Pinpoint the cell where the given text exists, returning its (x, y) midpoint coordinate. 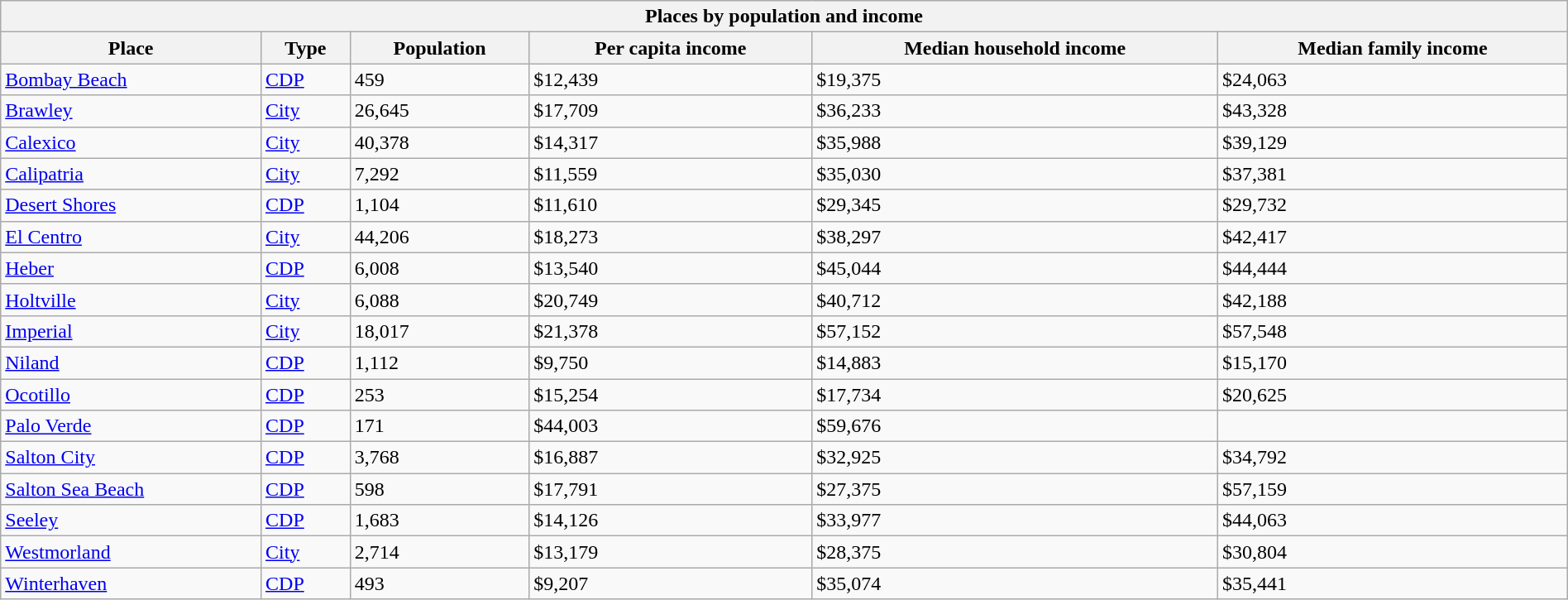
26,645 (439, 111)
Niland (131, 362)
$43,328 (1393, 111)
$20,749 (671, 300)
598 (439, 489)
$14,126 (671, 521)
$18,273 (671, 237)
$19,375 (1016, 79)
$57,159 (1393, 489)
$45,044 (1016, 268)
$59,676 (1016, 426)
Salton Sea Beach (131, 489)
1,683 (439, 521)
Per capita income (671, 48)
$14,883 (1016, 362)
$9,207 (671, 583)
Westmorland (131, 552)
Median family income (1393, 48)
18,017 (439, 331)
Type (306, 48)
$35,030 (1016, 174)
3,768 (439, 458)
$44,063 (1393, 521)
$27,375 (1016, 489)
$29,345 (1016, 205)
$44,444 (1393, 268)
$9,750 (671, 362)
$13,540 (671, 268)
253 (439, 395)
Palo Verde (131, 426)
Median household income (1016, 48)
$57,152 (1016, 331)
$16,887 (671, 458)
$40,712 (1016, 300)
Winterhaven (131, 583)
$15,254 (671, 395)
459 (439, 79)
$30,804 (1393, 552)
$29,732 (1393, 205)
$28,375 (1016, 552)
$42,417 (1393, 237)
Place (131, 48)
$57,548 (1393, 331)
Places by population and income (784, 17)
6,008 (439, 268)
$12,439 (671, 79)
1,112 (439, 362)
2,714 (439, 552)
$35,441 (1393, 583)
$39,129 (1393, 142)
$24,063 (1393, 79)
Salton City (131, 458)
$13,179 (671, 552)
7,292 (439, 174)
171 (439, 426)
$21,378 (671, 331)
$11,610 (671, 205)
Seeley (131, 521)
$15,170 (1393, 362)
$37,381 (1393, 174)
40,378 (439, 142)
Ocotillo (131, 395)
$17,791 (671, 489)
493 (439, 583)
$20,625 (1393, 395)
$44,003 (671, 426)
Population (439, 48)
Imperial (131, 331)
Calipatria (131, 174)
$34,792 (1393, 458)
Calexico (131, 142)
$33,977 (1016, 521)
$32,925 (1016, 458)
Bombay Beach (131, 79)
6,088 (439, 300)
El Centro (131, 237)
$11,559 (671, 174)
Holtville (131, 300)
Brawley (131, 111)
$17,734 (1016, 395)
$35,988 (1016, 142)
$36,233 (1016, 111)
Desert Shores (131, 205)
$42,188 (1393, 300)
$35,074 (1016, 583)
$17,709 (671, 111)
$38,297 (1016, 237)
44,206 (439, 237)
1,104 (439, 205)
$14,317 (671, 142)
Heber (131, 268)
